Output the [x, y] coordinate of the center of the cell containing the given text.  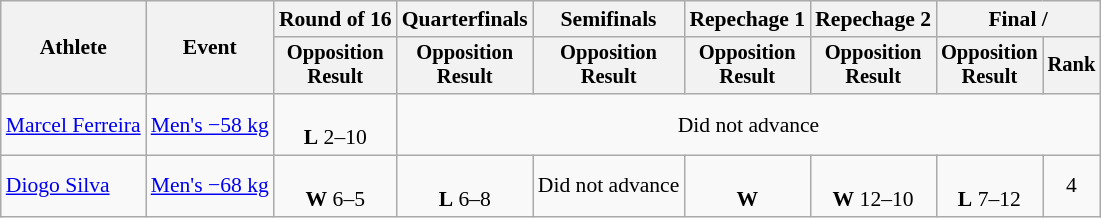
L 7–12 [990, 186]
L 6–8 [465, 186]
Athlete [74, 48]
Round of 16 [336, 19]
L 2–10 [336, 124]
4 [1072, 186]
W [747, 186]
Repechage 1 [747, 19]
Diogo Silva [74, 186]
Men's −68 kg [210, 186]
Final / [1018, 19]
Quarterfinals [465, 19]
W 12–10 [873, 186]
Rank [1072, 66]
Repechage 2 [873, 19]
Marcel Ferreira [74, 124]
Event [210, 48]
Men's −58 kg [210, 124]
W 6–5 [336, 186]
Semifinals [609, 19]
